Locate the cell with the specified text and output its [x, y] center coordinate. 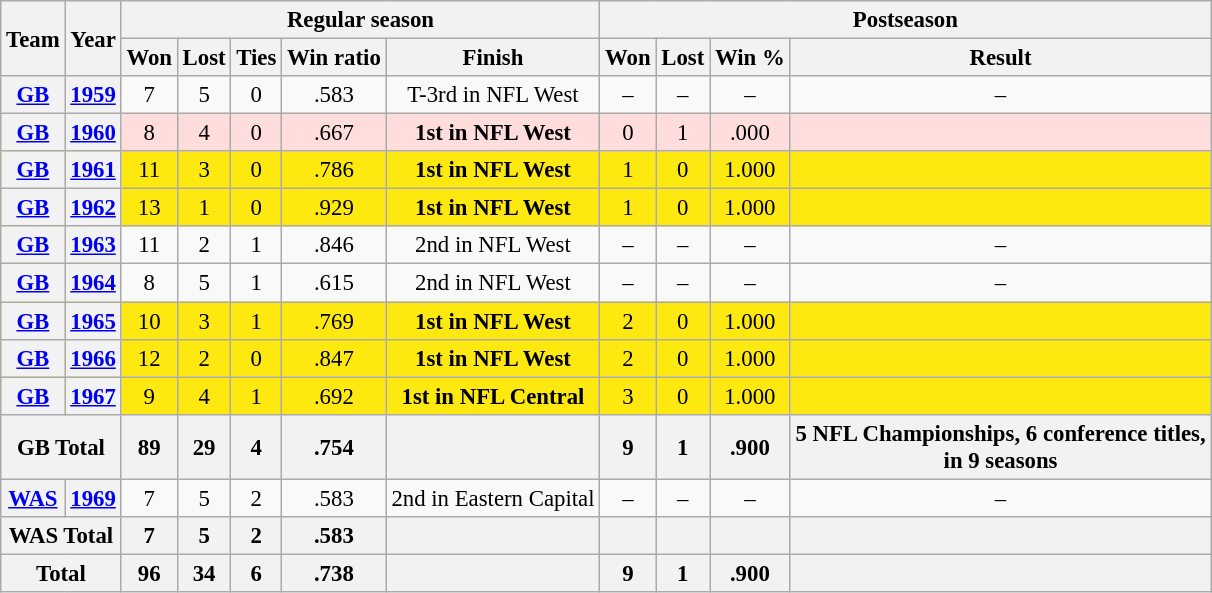
.615 [334, 283]
Win ratio [334, 58]
Result [1000, 58]
1963 [93, 245]
WAS [33, 498]
1966 [93, 358]
.769 [334, 321]
1st in NFL Central [493, 396]
29 [204, 446]
WAS Total [61, 536]
12 [149, 358]
.846 [334, 245]
1962 [93, 208]
.929 [334, 208]
1961 [93, 170]
1959 [93, 95]
13 [149, 208]
1967 [93, 396]
1964 [93, 283]
.667 [334, 133]
.847 [334, 358]
.738 [334, 573]
2nd in Eastern Capital [493, 498]
Regular season [360, 20]
Team [33, 38]
96 [149, 573]
Finish [493, 58]
1969 [93, 498]
.692 [334, 396]
GB Total [61, 446]
1960 [93, 133]
.754 [334, 446]
6 [256, 573]
34 [204, 573]
89 [149, 446]
Total [61, 573]
T-3rd in NFL West [493, 95]
Win % [750, 58]
.000 [750, 133]
10 [149, 321]
5 NFL Championships, 6 conference titles,in 9 seasons [1000, 446]
Postseason [906, 20]
1965 [93, 321]
Ties [256, 58]
Year [93, 38]
.786 [334, 170]
